Find where the given text appears and provide that cell's center as (x, y) coordinate. 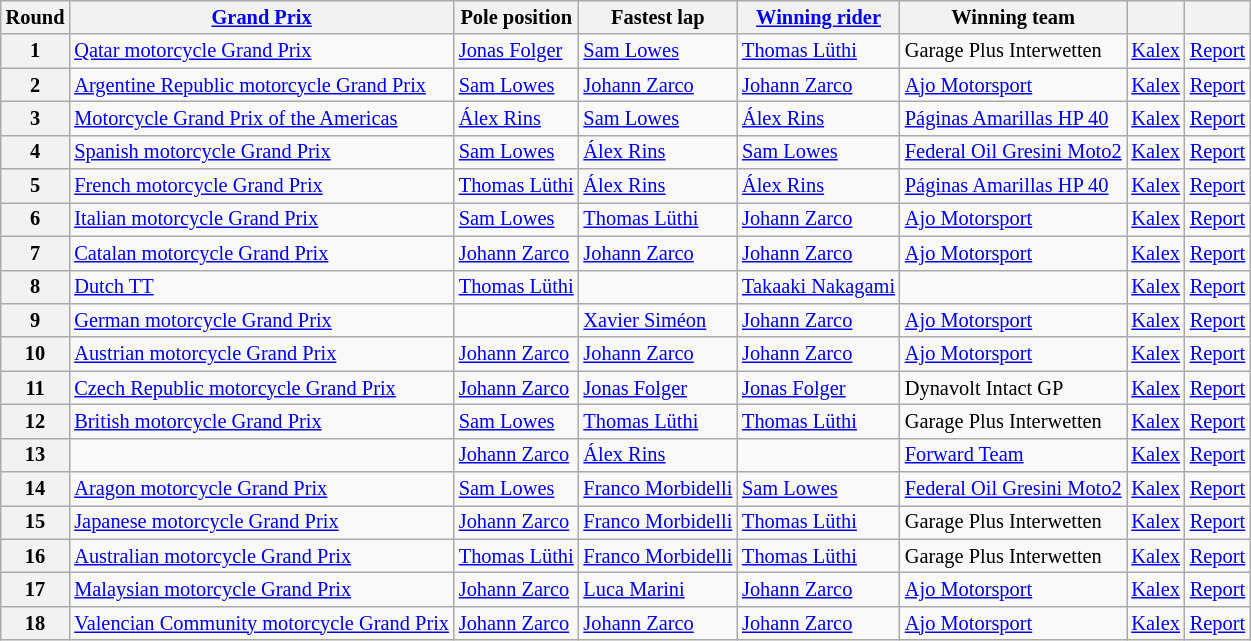
3 (36, 118)
Winning team (1014, 17)
Motorcycle Grand Prix of the Americas (262, 118)
16 (36, 556)
Australian motorcycle Grand Prix (262, 556)
Winning rider (818, 17)
17 (36, 589)
Grand Prix (262, 17)
Spanish motorcycle Grand Prix (262, 152)
2 (36, 85)
Dynavolt Intact GP (1014, 388)
Dutch TT (262, 287)
German motorcycle Grand Prix (262, 320)
Qatar motorcycle Grand Prix (262, 51)
10 (36, 354)
Luca Marini (658, 589)
Italian motorcycle Grand Prix (262, 219)
6 (36, 219)
18 (36, 623)
12 (36, 421)
Catalan motorcycle Grand Prix (262, 253)
Valencian Community motorcycle Grand Prix (262, 623)
Argentine Republic motorcycle Grand Prix (262, 85)
Austrian motorcycle Grand Prix (262, 354)
British motorcycle Grand Prix (262, 421)
Pole position (516, 17)
Forward Team (1014, 455)
Czech Republic motorcycle Grand Prix (262, 388)
7 (36, 253)
Xavier Siméon (658, 320)
5 (36, 186)
Japanese motorcycle Grand Prix (262, 522)
1 (36, 51)
14 (36, 489)
Takaaki Nakagami (818, 287)
9 (36, 320)
Round (36, 17)
Fastest lap (658, 17)
French motorcycle Grand Prix (262, 186)
8 (36, 287)
11 (36, 388)
13 (36, 455)
Aragon motorcycle Grand Prix (262, 489)
Malaysian motorcycle Grand Prix (262, 589)
4 (36, 152)
15 (36, 522)
